Provide the (x, y) coordinate of the cell's center where the given text is located.  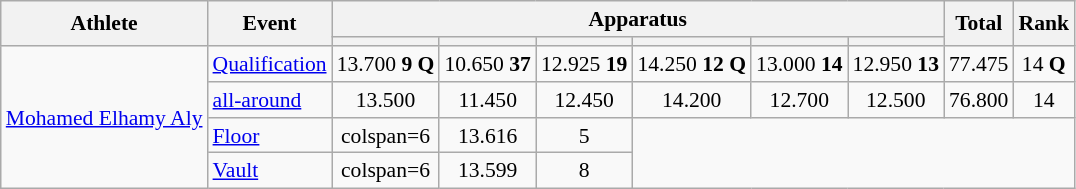
13.599 (487, 171)
Vault (270, 171)
13.500 (386, 100)
76.800 (978, 100)
8 (584, 171)
Total (978, 24)
12.700 (799, 100)
13.616 (487, 136)
Apparatus (638, 19)
12.950 13 (896, 64)
10.650 37 (487, 64)
14.200 (692, 100)
14.250 12 Q (692, 64)
14 (1044, 100)
12.450 (584, 100)
12.925 19 (584, 64)
14 Q (1044, 64)
77.475 (978, 64)
all-around (270, 100)
5 (584, 136)
13.700 9 Q (386, 64)
12.500 (896, 100)
Floor (270, 136)
Mohamed Elhamy Aly (104, 117)
13.000 14 (799, 64)
Qualification (270, 64)
Rank (1044, 24)
Event (270, 24)
11.450 (487, 100)
Athlete (104, 24)
